Pinpoint the cell where the given text exists, returning its [X, Y] midpoint coordinate. 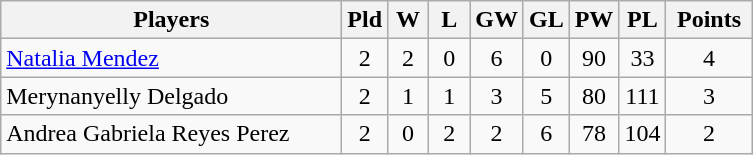
Andrea Gabriela Reyes Perez [172, 134]
111 [642, 96]
PW [594, 20]
L [450, 20]
Points [709, 20]
GL [546, 20]
PL [642, 20]
W [408, 20]
Merynanyelly Delgado [172, 96]
4 [709, 58]
104 [642, 134]
80 [594, 96]
Natalia Mendez [172, 58]
Players [172, 20]
GW [497, 20]
5 [546, 96]
Pld [365, 20]
90 [594, 58]
33 [642, 58]
78 [594, 134]
